Determine the (X, Y) coordinate at the center of the cell enclosing the given text.  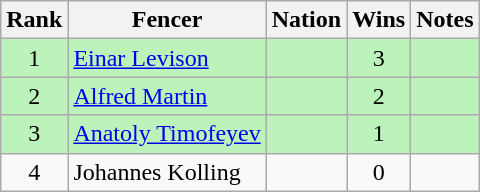
Fencer (167, 20)
Johannes Kolling (167, 172)
Einar Levison (167, 58)
4 (34, 172)
Nation (306, 20)
Notes (445, 20)
Rank (34, 20)
Alfred Martin (167, 96)
Anatoly Timofeyev (167, 134)
Wins (379, 20)
0 (379, 172)
